Detect which cell encompasses the target text, then output its (x, y) center coordinate. 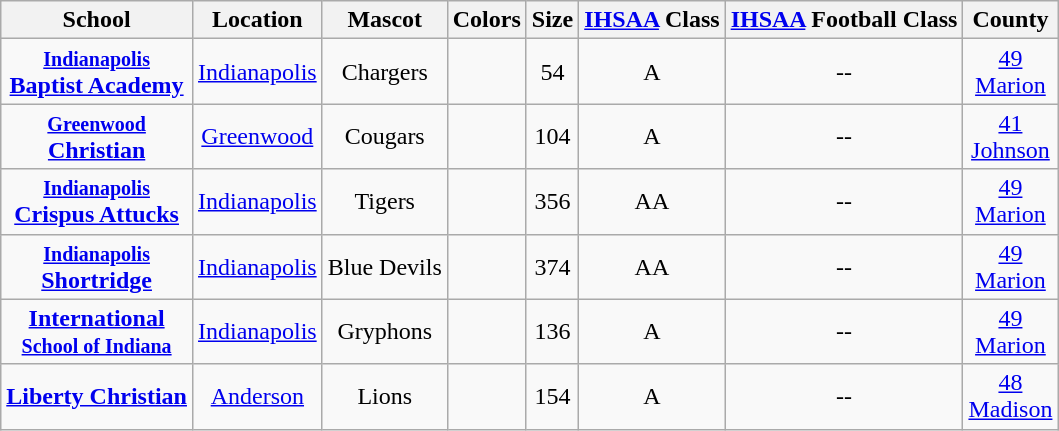
Mascot (384, 20)
356 (552, 202)
International School of Indiana (97, 332)
41 Johnson (1010, 136)
School (97, 20)
154 (552, 396)
Size (552, 20)
IHSAA Class (652, 20)
Gryphons (384, 332)
Colors (486, 20)
Indianapolis Shortridge (97, 266)
Indianapolis Crispus Attucks (97, 202)
Chargers (384, 72)
County (1010, 20)
Location (257, 20)
Liberty Christian (97, 396)
Tigers (384, 202)
54 (552, 72)
48 Madison (1010, 396)
Blue Devils (384, 266)
Indianapolis Baptist Academy (97, 72)
Anderson (257, 396)
Lions (384, 396)
Greenwood Christian (97, 136)
Cougars (384, 136)
104 (552, 136)
374 (552, 266)
IHSAA Football Class (844, 20)
136 (552, 332)
Greenwood (257, 136)
